Return the [X, Y] coordinate for the center point of the cell that contains the specified text.  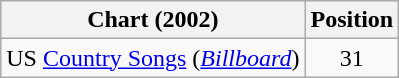
US Country Songs (Billboard) [153, 58]
Chart (2002) [153, 20]
31 [352, 58]
Position [352, 20]
